Return the [x, y] coordinate for the center point of the cell that contains the specified text.  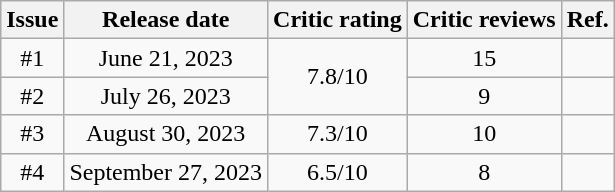
September 27, 2023 [166, 172]
8 [484, 172]
August 30, 2023 [166, 134]
#2 [32, 96]
Release date [166, 20]
#3 [32, 134]
Critic rating [338, 20]
9 [484, 96]
Issue [32, 20]
July 26, 2023 [166, 96]
Critic reviews [484, 20]
6.5/10 [338, 172]
#4 [32, 172]
15 [484, 58]
7.3/10 [338, 134]
7.8/10 [338, 77]
10 [484, 134]
Ref. [588, 20]
June 21, 2023 [166, 58]
#1 [32, 58]
